Capture the cell that displays the provided text and extract its [x, y] central coordinate. 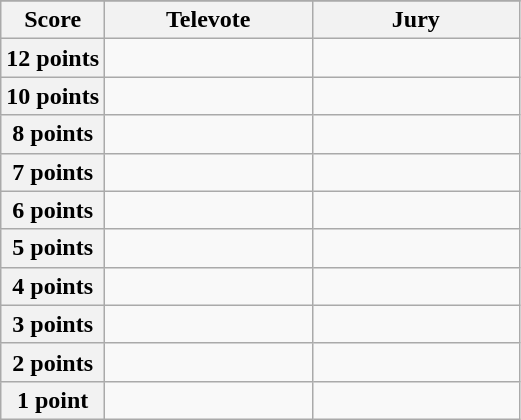
Televote [209, 20]
1 point [53, 400]
6 points [53, 210]
3 points [53, 324]
5 points [53, 248]
7 points [53, 172]
8 points [53, 134]
4 points [53, 286]
10 points [53, 96]
Jury [416, 20]
2 points [53, 362]
12 points [53, 58]
Score [53, 20]
